Detect which cell encompasses the target text, then output its (x, y) center coordinate. 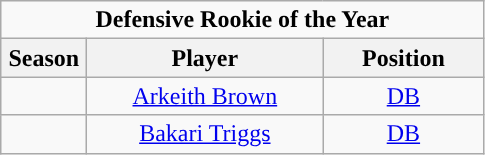
Defensive Rookie of the Year (242, 20)
Position (404, 58)
Bakari Triggs (205, 134)
Season (44, 58)
Arkeith Brown (205, 96)
Player (205, 58)
